Extract the (X, Y) coordinate from the center of the cell holding the provided text.  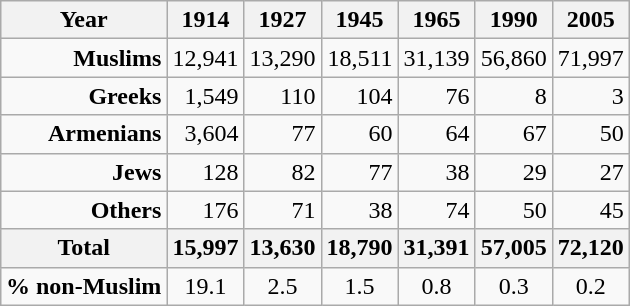
2.5 (282, 286)
3 (590, 96)
29 (514, 172)
8 (514, 96)
57,005 (514, 248)
72,120 (590, 248)
64 (436, 134)
67 (514, 134)
Year (83, 20)
31,139 (436, 58)
2005 (590, 20)
Others (83, 210)
Greeks (83, 96)
31,391 (436, 248)
71,997 (590, 58)
Armenians (83, 134)
110 (282, 96)
1990 (514, 20)
128 (206, 172)
76 (436, 96)
176 (206, 210)
82 (282, 172)
Muslims (83, 58)
0.8 (436, 286)
0.2 (590, 286)
1914 (206, 20)
12,941 (206, 58)
104 (360, 96)
13,290 (282, 58)
Total (83, 248)
45 (590, 210)
0.3 (514, 286)
3,604 (206, 134)
19.1 (206, 286)
Jews (83, 172)
18,790 (360, 248)
% non-Muslim (83, 286)
60 (360, 134)
1965 (436, 20)
71 (282, 210)
27 (590, 172)
15,997 (206, 248)
1945 (360, 20)
1.5 (360, 286)
56,860 (514, 58)
1,549 (206, 96)
13,630 (282, 248)
74 (436, 210)
1927 (282, 20)
18,511 (360, 58)
